Detect which cell encompasses the target text, then output its (X, Y) center coordinate. 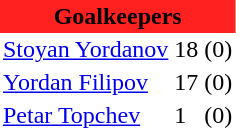
18 (186, 50)
Stoyan Yordanov (86, 50)
17 (186, 82)
Yordan Filipov (86, 82)
Goalkeepers (118, 16)
